Find where the given text appears and provide that cell's center as (X, Y) coordinate. 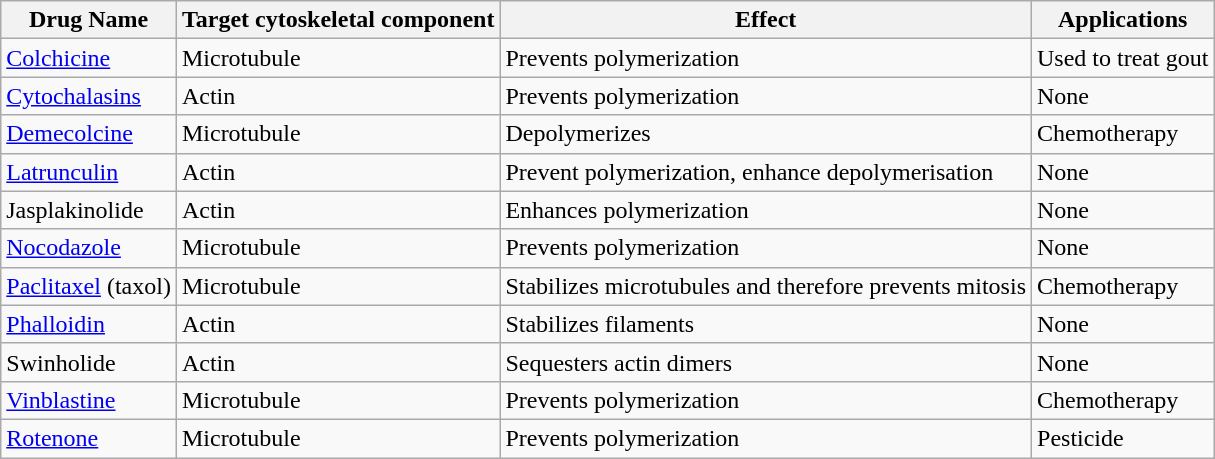
Cytochalasins (89, 96)
Sequesters actin dimers (766, 362)
Applications (1123, 20)
Stabilizes filaments (766, 324)
Target cytoskeletal component (338, 20)
Latrunculin (89, 172)
Rotenone (89, 438)
Phalloidin (89, 324)
Demecolcine (89, 134)
Depolymerizes (766, 134)
Stabilizes microtubules and therefore prevents mitosis (766, 286)
Pesticide (1123, 438)
Colchicine (89, 58)
Nocodazole (89, 248)
Jasplakinolide (89, 210)
Swinholide (89, 362)
Used to treat gout (1123, 58)
Drug Name (89, 20)
Enhances polymerization (766, 210)
Paclitaxel (taxol) (89, 286)
Prevent polymerization, enhance depolymerisation (766, 172)
Effect (766, 20)
Vinblastine (89, 400)
